From the cell containing the given text, extract its center point as (x, y) coordinate. 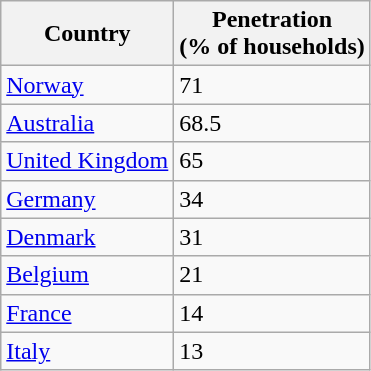
Belgium (88, 275)
34 (272, 199)
Italy (88, 351)
14 (272, 313)
Country (88, 34)
71 (272, 85)
31 (272, 237)
Denmark (88, 237)
Penetration(% of households) (272, 34)
13 (272, 351)
68.5 (272, 123)
Norway (88, 85)
Australia (88, 123)
France (88, 313)
21 (272, 275)
65 (272, 161)
Germany (88, 199)
United Kingdom (88, 161)
